Determine the [X, Y] coordinate at the center of the cell enclosing the given text.  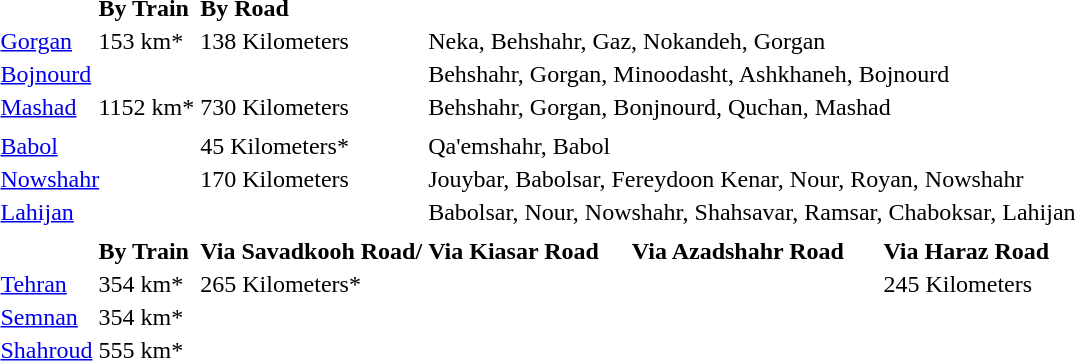
153 km* [146, 41]
730 Kilometers [312, 107]
265 Kilometers* [312, 284]
Via Kiasar Road [528, 251]
Via Savadkooh Road/ [312, 251]
45 Kilometers* [312, 146]
By Train [146, 251]
1152 km* [146, 107]
138 Kilometers [312, 41]
Via Azadshahr Road [754, 251]
170 Kilometers [312, 179]
